Identify which cell holds the provided text, then report its [x, y] central coordinate. 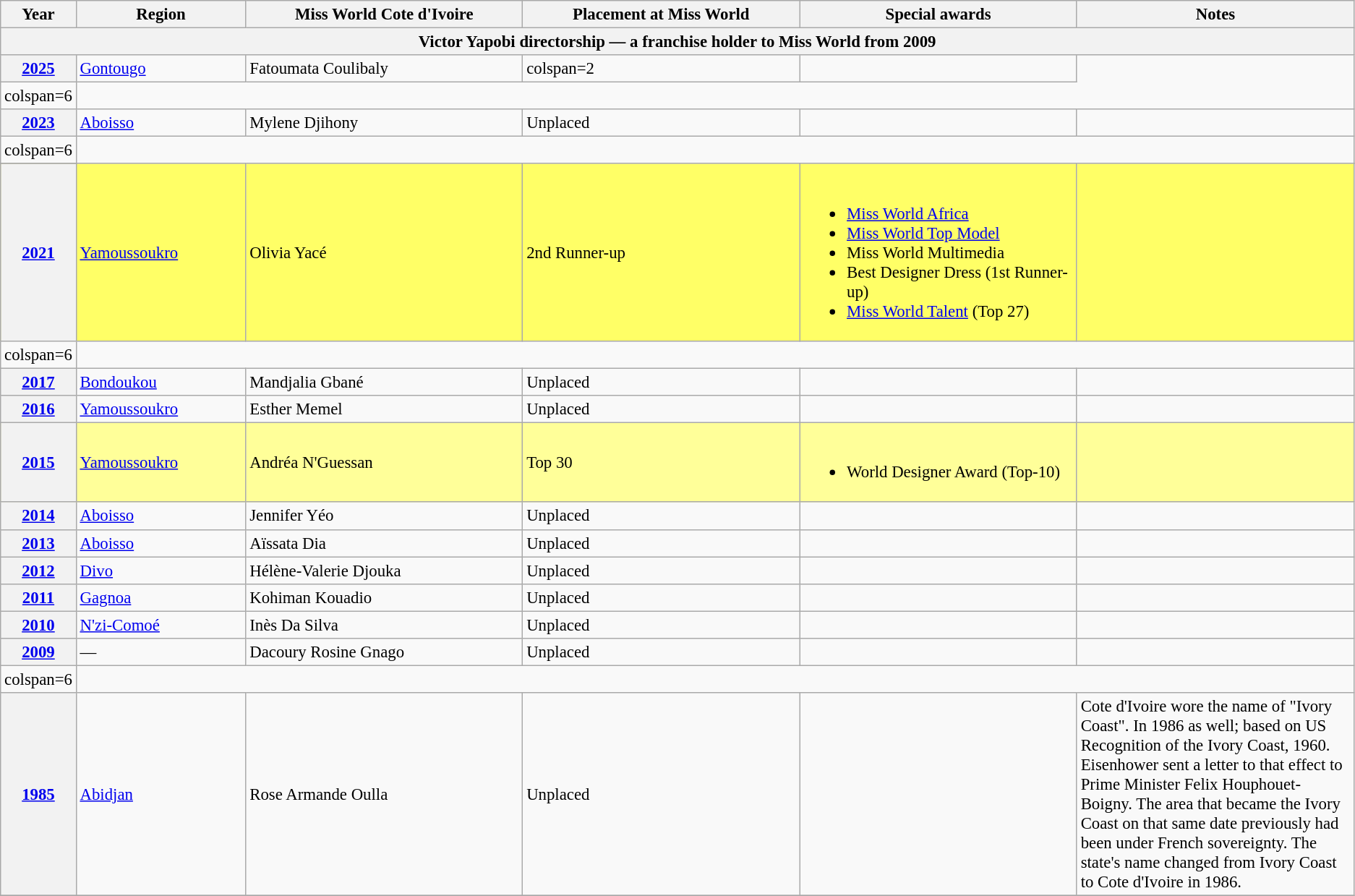
Rose Armande Oulla [385, 794]
2013 [38, 543]
2025 [38, 69]
Mandjalia Gbané [385, 382]
Notes [1215, 14]
Divo [161, 571]
Gontougo [161, 69]
2009 [38, 652]
Year [38, 14]
Hélène-Valerie Djouka [385, 571]
Placement at Miss World [661, 14]
Mylene Djihony [385, 123]
2nd Runner-up [661, 252]
Kohiman Kouadio [385, 597]
Abidjan [161, 794]
2014 [38, 516]
Miss World AfricaMiss World Top ModelMiss World MultimediaBest Designer Dress (1st Runner-up)Miss World Talent (Top 27) [939, 252]
2021 [38, 252]
Jennifer Yéo [385, 516]
Aïssata Dia [385, 543]
2010 [38, 625]
Miss World Cote d'Ivoire [385, 14]
Esther Memel [385, 409]
Dacoury Rosine Gnago [385, 652]
2016 [38, 409]
2017 [38, 382]
World Designer Award (Top-10) [939, 462]
Victor Yapobi directorship — a franchise holder to Miss World from 2009 [677, 42]
2011 [38, 597]
N'zi-Comoé [161, 625]
Fatoumata Coulibaly [385, 69]
1985 [38, 794]
— [161, 652]
Olivia Yacé [385, 252]
Top 30 [661, 462]
Gagnoa [161, 597]
Inès Da Silva [385, 625]
colspan=2 [661, 69]
2012 [38, 571]
2023 [38, 123]
2015 [38, 462]
Andréa N'Guessan [385, 462]
Special awards [939, 14]
Bondoukou [161, 382]
Region [161, 14]
